Detect which cell encompasses the target text, then output its [X, Y] center coordinate. 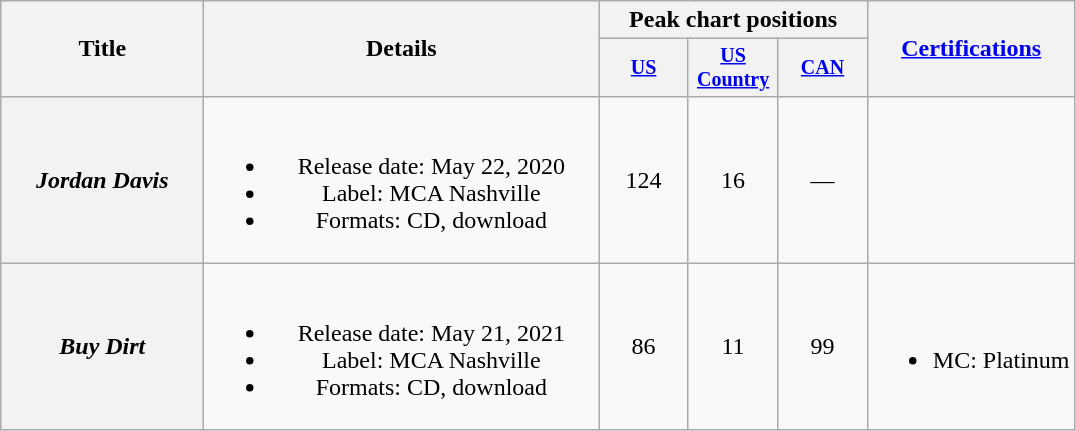
99 [822, 346]
Peak chart positions [733, 20]
11 [732, 346]
US [644, 68]
Buy Dirt [102, 346]
CAN [822, 68]
Details [402, 49]
16 [732, 180]
Certifications [971, 49]
MC: Platinum [971, 346]
86 [644, 346]
Title [102, 49]
Release date: May 21, 2021Label: MCA NashvilleFormats: CD, download [402, 346]
124 [644, 180]
Release date: May 22, 2020Label: MCA NashvilleFormats: CD, download [402, 180]
US Country [732, 68]
— [822, 180]
Jordan Davis [102, 180]
